Identify which cell holds the provided text, then report its (x, y) central coordinate. 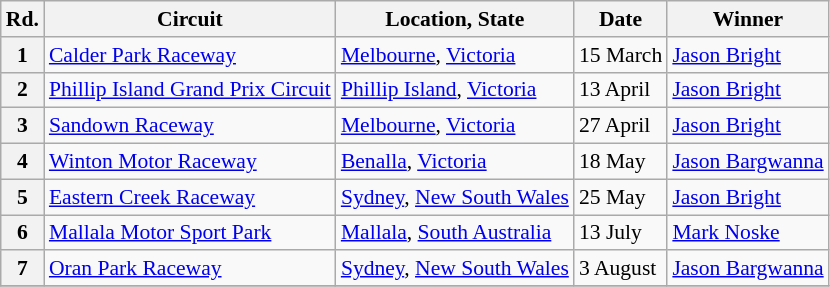
Rd. (22, 19)
3 (22, 126)
Eastern Creek Raceway (190, 197)
Winner (748, 19)
4 (22, 162)
3 August (620, 269)
Circuit (190, 19)
2 (22, 90)
Mallala, South Australia (455, 233)
25 May (620, 197)
7 (22, 269)
Calder Park Raceway (190, 55)
Oran Park Raceway (190, 269)
Phillip Island, Victoria (455, 90)
6 (22, 233)
Date (620, 19)
Phillip Island Grand Prix Circuit (190, 90)
1 (22, 55)
Sandown Raceway (190, 126)
Winton Motor Raceway (190, 162)
27 April (620, 126)
13 July (620, 233)
Mallala Motor Sport Park (190, 233)
5 (22, 197)
13 April (620, 90)
Location, State (455, 19)
18 May (620, 162)
Benalla, Victoria (455, 162)
Mark Noske (748, 233)
15 March (620, 55)
